Find where the given text appears and provide that cell's center as (x, y) coordinate. 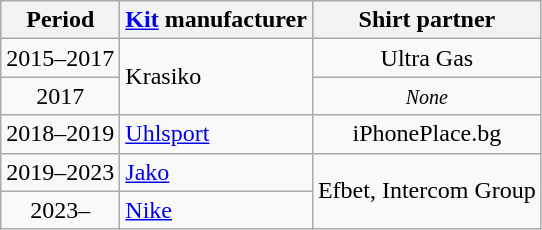
2019–2023 (60, 172)
Jako (216, 172)
Uhlsport (216, 134)
Kit manufacturer (216, 20)
None (426, 96)
Shirt partner (426, 20)
iPhonePlace.bg (426, 134)
Nike (216, 210)
2023– (60, 210)
Efbet, Intercom Group (426, 191)
Ultra Gas (426, 58)
Period (60, 20)
Krasiko (216, 77)
2015–2017 (60, 58)
2018–2019 (60, 134)
2017 (60, 96)
